Provide the (X, Y) coordinate of the cell's center where the given text is located.  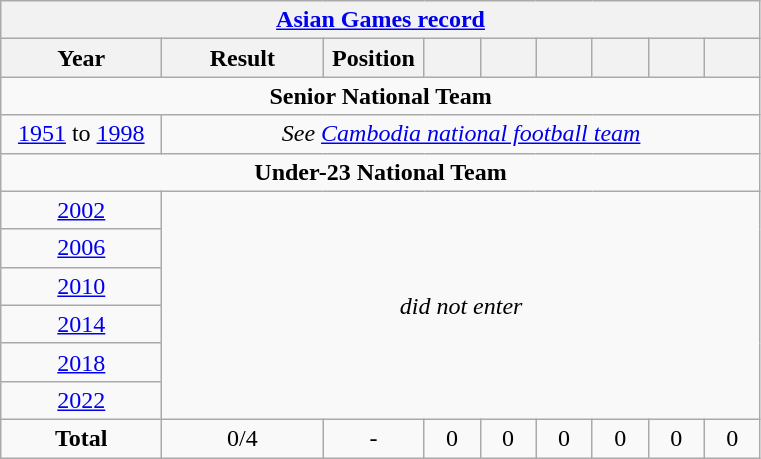
Total (82, 438)
Position (374, 58)
2014 (82, 324)
2002 (82, 210)
Year (82, 58)
2006 (82, 248)
2018 (82, 362)
Result (242, 58)
See Cambodia national football team (461, 134)
2010 (82, 286)
0/4 (242, 438)
- (374, 438)
2022 (82, 400)
Asian Games record (381, 20)
Under-23 National Team (381, 172)
Senior National Team (381, 96)
1951 to 1998 (82, 134)
did not enter (461, 305)
